Scan for the cell matching the given text and deliver its [x, y] coordinate at center. 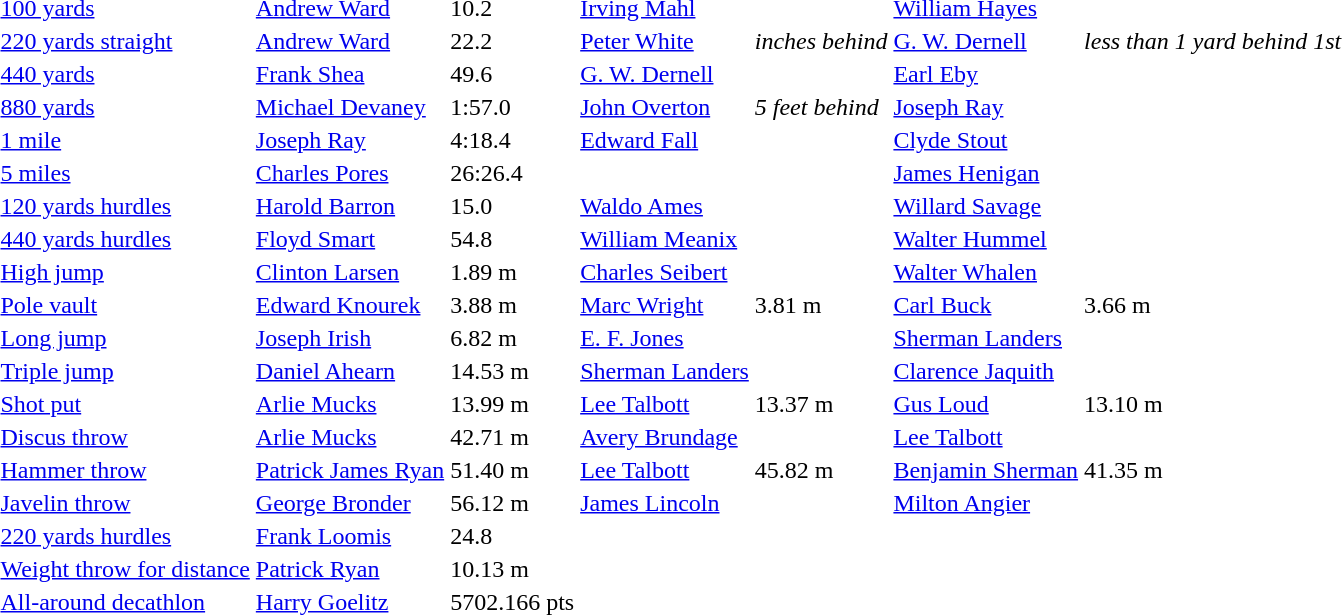
Frank Loomis [350, 536]
24.8 [512, 536]
William Meanix [665, 239]
54.8 [512, 239]
1.89 m [512, 272]
Andrew Ward [350, 41]
E. F. Jones [665, 338]
56.12 m [512, 503]
Clyde Stout [986, 140]
George Bronder [350, 503]
Walter Hummel [986, 239]
Daniel Ahearn [350, 371]
Carl Buck [986, 305]
14.53 m [512, 371]
13.99 m [512, 404]
42.71 m [512, 437]
Clinton Larsen [350, 272]
4:18.4 [512, 140]
James Henigan [986, 173]
Michael Devaney [350, 107]
inches behind [821, 41]
Charles Pores [350, 173]
15.0 [512, 206]
Willard Savage [986, 206]
James Lincoln [665, 503]
Patrick James Ryan [350, 470]
Joseph Irish [350, 338]
Avery Brundage [665, 437]
Milton Angier [986, 503]
Marc Wright [665, 305]
49.6 [512, 74]
Clarence Jaquith [986, 371]
45.82 m [821, 470]
51.40 m [512, 470]
Floyd Smart [350, 239]
Frank Shea [350, 74]
5 feet behind [821, 107]
Benjamin Sherman [986, 470]
Patrick Ryan [350, 569]
Waldo Ames [665, 206]
22.2 [512, 41]
3.88 m [512, 305]
Edward Fall [665, 140]
26:26.4 [512, 173]
Edward Knourek [350, 305]
3.81 m [821, 305]
1:57.0 [512, 107]
Walter Whalen [986, 272]
Charles Seibert [665, 272]
Harold Barron [350, 206]
10.13 m [512, 569]
John Overton [665, 107]
Earl Eby [986, 74]
Gus Loud [986, 404]
Peter White [665, 41]
6.82 m [512, 338]
13.37 m [821, 404]
